Determine the (x, y) coordinate at the center of the cell enclosing the given text.  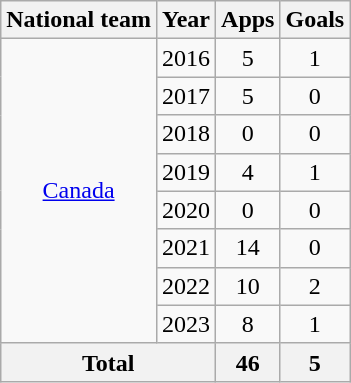
National team (79, 20)
2023 (186, 324)
Goals (315, 20)
2 (315, 286)
14 (248, 248)
2022 (186, 286)
Year (186, 20)
10 (248, 286)
46 (248, 362)
8 (248, 324)
2020 (186, 210)
Total (108, 362)
2018 (186, 134)
4 (248, 172)
Apps (248, 20)
Canada (79, 191)
2019 (186, 172)
2021 (186, 248)
2016 (186, 58)
2017 (186, 96)
